Capture the cell that displays the provided text and extract its (x, y) central coordinate. 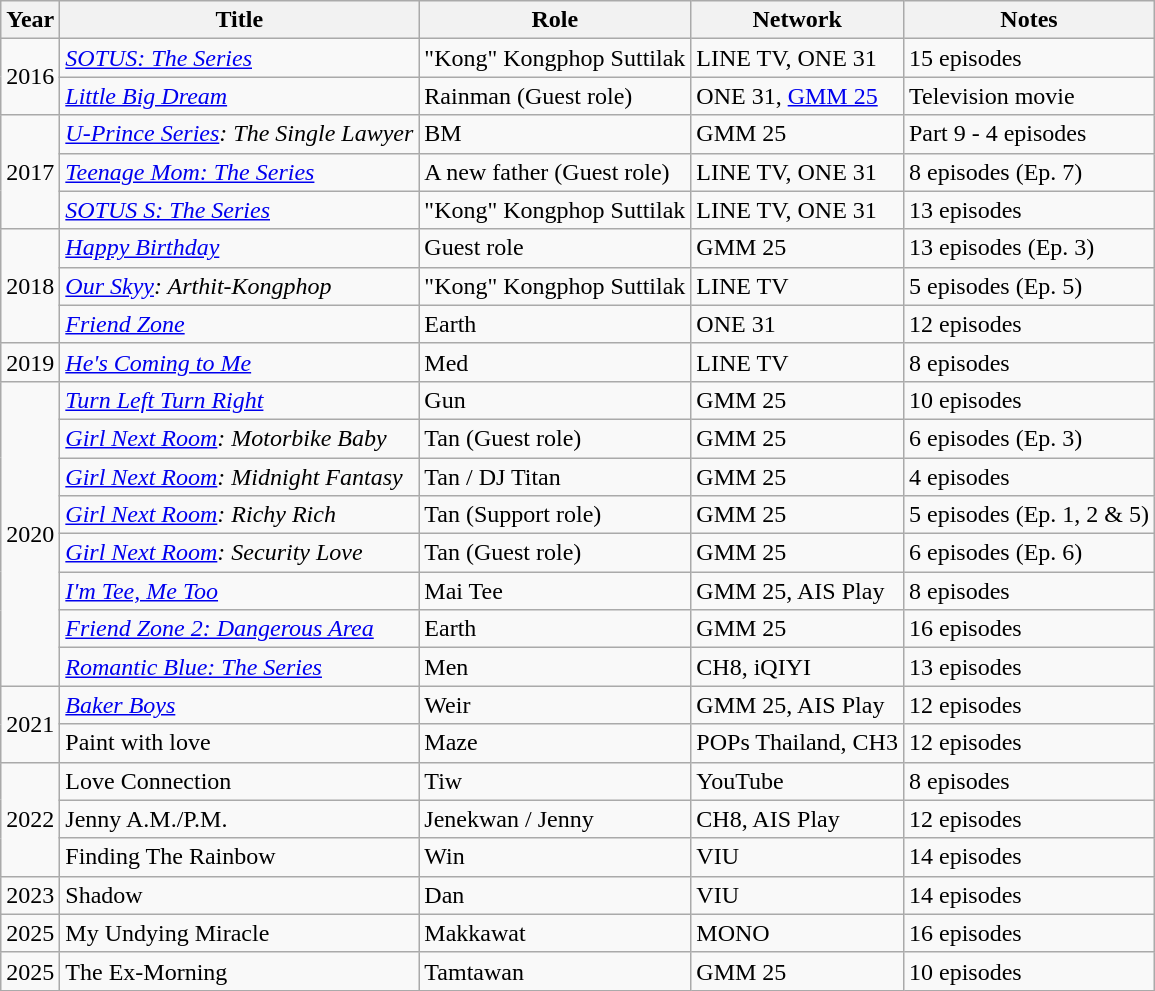
13 episodes (Ep. 3) (1028, 248)
2017 (30, 172)
Girl Next Room: Richy Rich (240, 515)
Part 9 - 4 episodes (1028, 134)
5 episodes (Ep. 5) (1028, 286)
Makkawat (555, 933)
BM (555, 134)
Gun (555, 400)
2019 (30, 362)
Tiw (555, 781)
2020 (30, 533)
Little Big Dream (240, 96)
Rainman (Guest role) (555, 96)
8 episodes (Ep. 7) (1028, 172)
He's Coming to Me (240, 362)
Shadow (240, 895)
I'm Tee, Me Too (240, 591)
Med (555, 362)
Teenage Mom: The Series (240, 172)
Men (555, 667)
2023 (30, 895)
ONE 31, GMM 25 (798, 96)
Jenny A.M./P.M. (240, 819)
CH8, iQIYI (798, 667)
Finding The Rainbow (240, 857)
A new father (Guest role) (555, 172)
Win (555, 857)
Notes (1028, 20)
Girl Next Room: Security Love (240, 553)
My Undying Miracle (240, 933)
5 episodes (Ep. 1, 2 & 5) (1028, 515)
6 episodes (Ep. 3) (1028, 438)
Maze (555, 743)
2021 (30, 724)
Jenekwan / Jenny (555, 819)
Romantic Blue: The Series (240, 667)
Television movie (1028, 96)
ONE 31 (798, 324)
SOTUS: The Series (240, 58)
Happy Birthday (240, 248)
2022 (30, 819)
Year (30, 20)
Guest role (555, 248)
U-Prince Series: The Single Lawyer (240, 134)
Turn Left Turn Right (240, 400)
YouTube (798, 781)
Tan / DJ Titan (555, 477)
Network (798, 20)
Title (240, 20)
4 episodes (1028, 477)
Friend Zone 2: Dangerous Area (240, 629)
Friend Zone (240, 324)
6 episodes (Ep. 6) (1028, 553)
Mai Tee (555, 591)
SOTUS S: The Series (240, 210)
Girl Next Room: Motorbike Baby (240, 438)
CH8, AIS Play (798, 819)
Dan (555, 895)
POPs Thailand, CH3 (798, 743)
2018 (30, 286)
Baker Boys (240, 705)
Weir (555, 705)
Tamtawan (555, 971)
Tan (Support role) (555, 515)
The Ex-Morning (240, 971)
MONO (798, 933)
Role (555, 20)
2016 (30, 77)
Paint with love (240, 743)
Our Skyy: Arthit-Kongphop (240, 286)
15 episodes (1028, 58)
Love Connection (240, 781)
Girl Next Room: Midnight Fantasy (240, 477)
